Find where the given text appears and provide that cell's center as (x, y) coordinate. 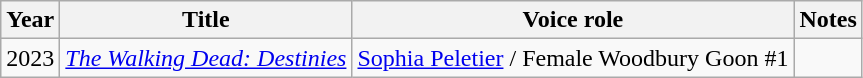
Voice role (573, 20)
Sophia Peletier / Female Woodbury Goon #1 (573, 58)
The Walking Dead: Destinies (206, 58)
Title (206, 20)
Year (30, 20)
Notes (828, 20)
2023 (30, 58)
